Capture the cell that displays the provided text and extract its [X, Y] central coordinate. 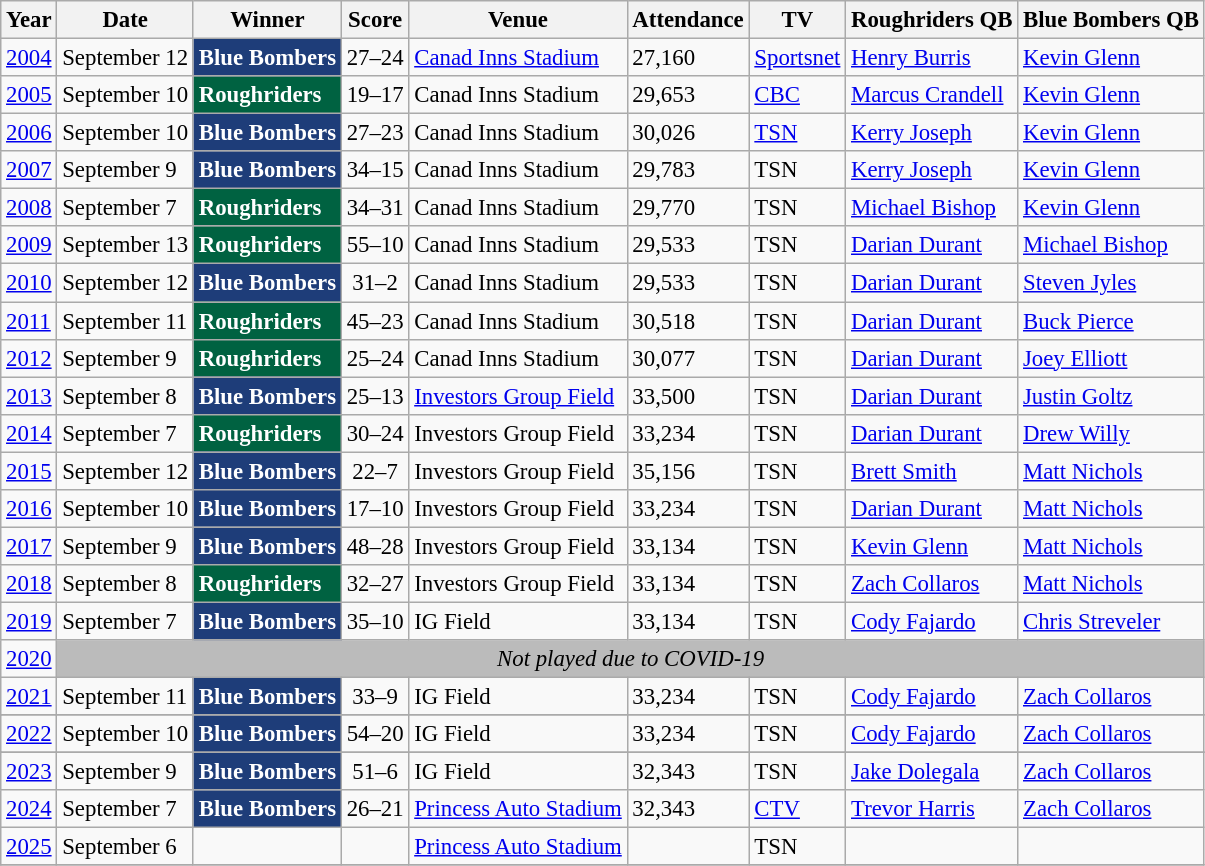
September 6 [125, 847]
2006 [29, 133]
September 13 [125, 245]
Attendance [688, 20]
Year [29, 20]
2009 [29, 245]
34–31 [375, 208]
2013 [29, 396]
48–28 [375, 546]
22–7 [375, 471]
29,770 [688, 208]
2004 [29, 58]
Trevor Harris [932, 809]
Venue [518, 20]
19–17 [375, 95]
Buck Pierce [1112, 321]
Steven Jyles [1112, 283]
31–2 [375, 283]
2011 [29, 321]
Sportsnet [798, 58]
TV [798, 20]
Justin Goltz [1112, 396]
55–10 [375, 245]
CBC [798, 95]
Date [125, 20]
54–20 [375, 734]
Blue Bombers QB [1112, 20]
2021 [29, 697]
2020 [29, 659]
26–21 [375, 809]
Winner [267, 20]
2025 [29, 847]
2017 [29, 546]
45–23 [375, 321]
Chris Streveler [1112, 621]
30,026 [688, 133]
2018 [29, 584]
Brett Smith [932, 471]
33,500 [688, 396]
2010 [29, 283]
Henry Burris [932, 58]
Drew Willy [1112, 433]
29,783 [688, 170]
2024 [29, 809]
2016 [29, 509]
Roughriders QB [932, 20]
Not played due to COVID-19 [630, 659]
2015 [29, 471]
27–23 [375, 133]
2008 [29, 208]
2019 [29, 621]
32–27 [375, 584]
51–6 [375, 772]
2005 [29, 95]
27–24 [375, 58]
2023 [29, 772]
25–13 [375, 396]
Joey Elliott [1112, 358]
33–9 [375, 697]
17–10 [375, 509]
25–24 [375, 358]
2014 [29, 433]
2007 [29, 170]
Jake Dolegala [932, 772]
27,160 [688, 58]
2012 [29, 358]
35–10 [375, 621]
30,077 [688, 358]
34–15 [375, 170]
2022 [29, 734]
Score [375, 20]
Marcus Crandell [932, 95]
29,653 [688, 95]
35,156 [688, 471]
30,518 [688, 321]
CTV [798, 809]
30–24 [375, 433]
